Identify which cell holds the provided text, then report its (X, Y) central coordinate. 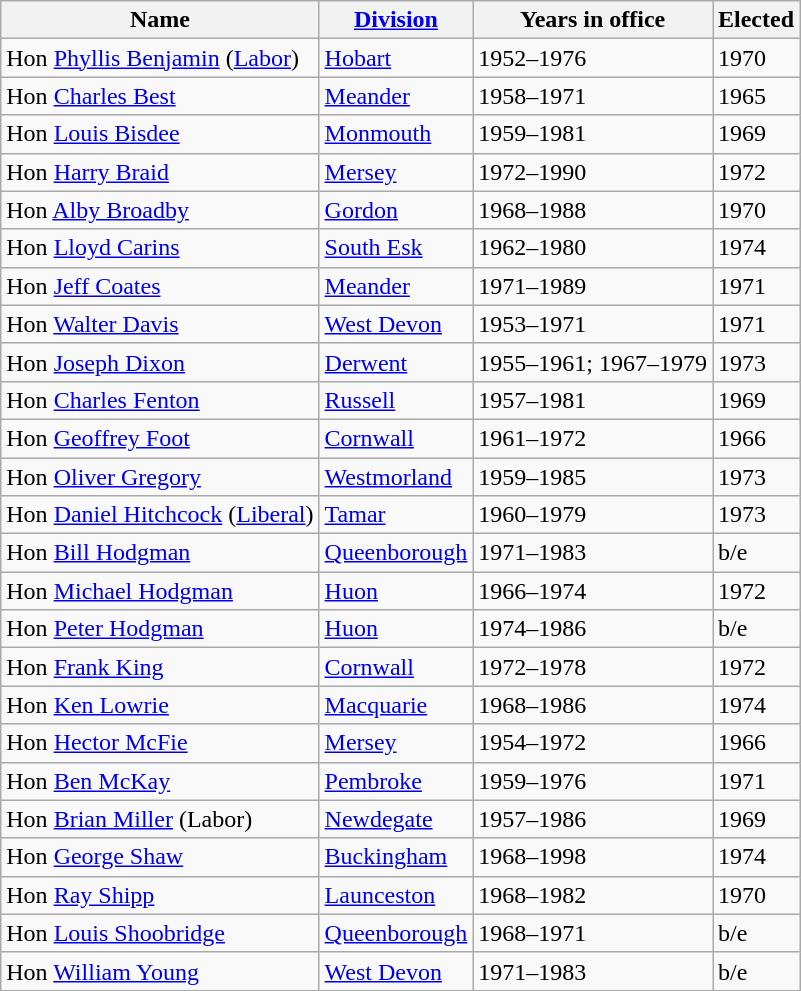
Hon Charles Best (160, 96)
1958–1971 (593, 96)
1961–1972 (593, 438)
Division (396, 20)
Hon Jeff Coates (160, 286)
Newdegate (396, 819)
1960–1979 (593, 515)
Hon Charles Fenton (160, 400)
1952–1976 (593, 58)
1974–1986 (593, 629)
Hon Geoffrey Foot (160, 438)
1957–1981 (593, 400)
1968–1998 (593, 857)
Hon Louis Shoobridge (160, 933)
1954–1972 (593, 743)
Hon Oliver Gregory (160, 477)
1972–1990 (593, 172)
Gordon (396, 210)
1957–1986 (593, 819)
1959–1981 (593, 134)
Hon Ken Lowrie (160, 705)
Hon Lloyd Carins (160, 248)
Hon William Young (160, 971)
South Esk (396, 248)
Hon Louis Bisdee (160, 134)
Hon George Shaw (160, 857)
1968–1982 (593, 895)
Hon Phyllis Benjamin (Labor) (160, 58)
1968–1971 (593, 933)
1968–1986 (593, 705)
1959–1976 (593, 781)
1955–1961; 1967–1979 (593, 362)
Hon Michael Hodgman (160, 591)
Hon Peter Hodgman (160, 629)
Hon Bill Hodgman (160, 553)
Elected (756, 20)
Buckingham (396, 857)
Hon Daniel Hitchcock (Liberal) (160, 515)
1968–1988 (593, 210)
Hon Harry Braid (160, 172)
Russell (396, 400)
1953–1971 (593, 324)
Westmorland (396, 477)
Launceston (396, 895)
Hon Ray Shipp (160, 895)
1965 (756, 96)
Hon Walter Davis (160, 324)
Name (160, 20)
Tamar (396, 515)
1972–1978 (593, 667)
Monmouth (396, 134)
Hon Alby Broadby (160, 210)
Hon Frank King (160, 667)
1966–1974 (593, 591)
Hobart (396, 58)
1959–1985 (593, 477)
Pembroke (396, 781)
Hon Ben McKay (160, 781)
1971–1989 (593, 286)
1962–1980 (593, 248)
Hon Joseph Dixon (160, 362)
Years in office (593, 20)
Macquarie (396, 705)
Hon Brian Miller (Labor) (160, 819)
Hon Hector McFie (160, 743)
Derwent (396, 362)
